Locate the cell with the specified text and output its [X, Y] center coordinate. 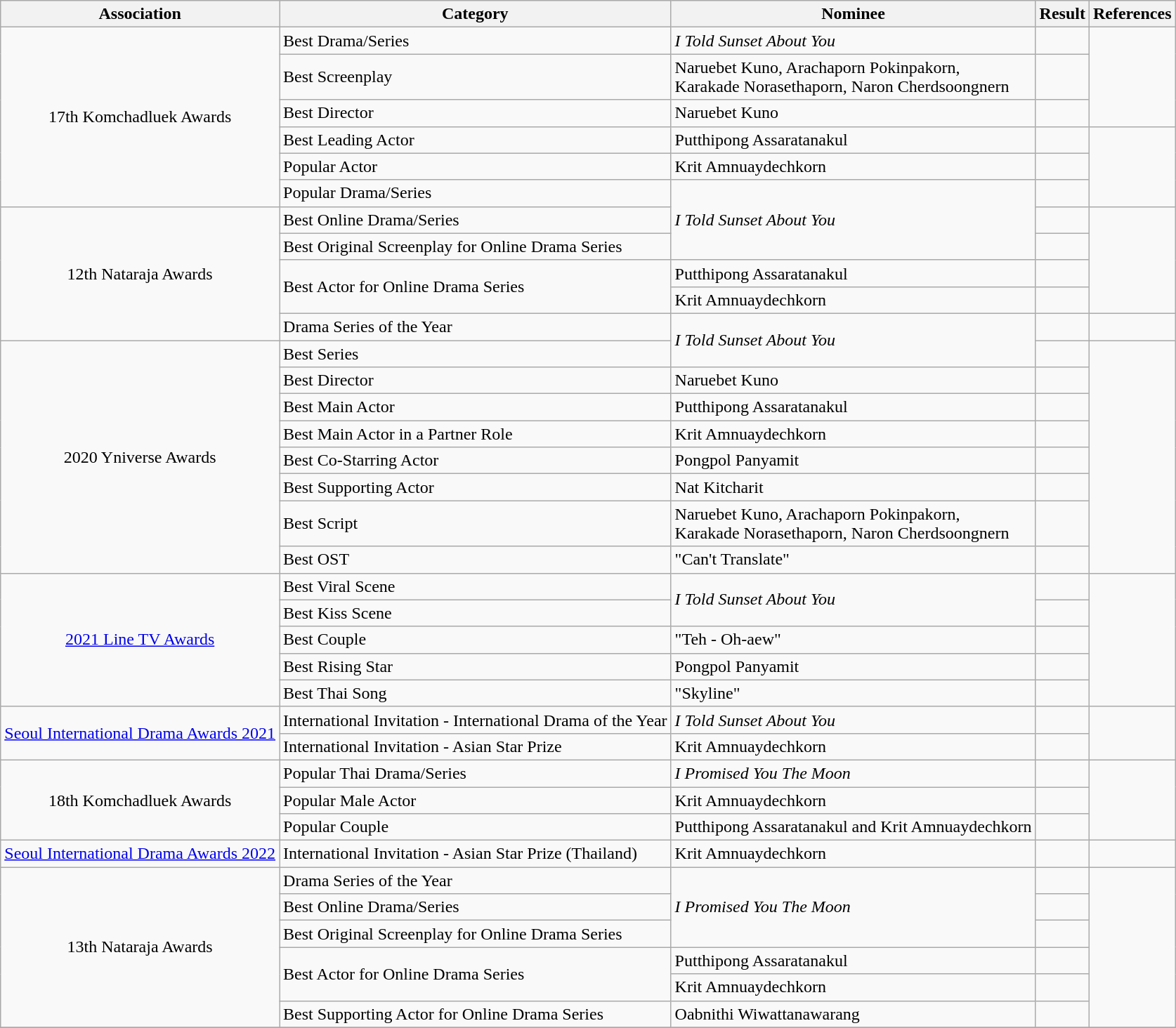
Best Script [476, 524]
Best OST [476, 560]
12th Nataraja Awards [141, 273]
Best Kiss Scene [476, 613]
"Skyline" [853, 693]
Best Viral Scene [476, 586]
Best Series [476, 353]
13th Nataraja Awards [141, 947]
Best Screenplay [476, 77]
Best Supporting Actor for Online Drama Series [476, 1014]
Popular Couple [476, 827]
Best Leading Actor [476, 140]
2021 Line TV Awards [141, 640]
Best Co-Starring Actor [476, 461]
Best Main Actor in a Partner Role [476, 434]
International Invitation - Asian Star Prize [476, 746]
Best Drama/Series [476, 41]
Best Rising Star [476, 666]
"Teh - Oh-aew" [853, 640]
International Invitation - Asian Star Prize (Thailand) [476, 854]
Best Couple [476, 640]
Popular Drama/Series [476, 193]
18th Komchadluek Awards [141, 800]
Best Thai Song [476, 693]
Category [476, 14]
Oabnithi Wiwattanawarang [853, 1014]
17th Komchadluek Awards [141, 117]
References [1132, 14]
Popular Thai Drama/Series [476, 773]
2020 Yniverse Awards [141, 456]
Result [1062, 14]
Association [141, 14]
Seoul International Drama Awards 2022 [141, 854]
"Can't Translate" [853, 560]
Popular Actor [476, 166]
Nominee [853, 14]
Best Supporting Actor [476, 487]
Nat Kitcharit [853, 487]
Seoul International Drama Awards 2021 [141, 733]
Popular Male Actor [476, 800]
Best Main Actor [476, 407]
International Invitation - International Drama of the Year [476, 720]
Putthipong Assaratanakul and Krit Amnuaydechkorn [853, 827]
